Extract the [X, Y] coordinate from the center of the cell holding the provided text.  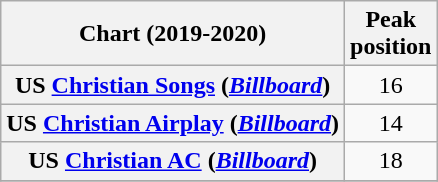
Peak position [391, 34]
US Christian Airplay (Billboard) [173, 123]
18 [391, 161]
14 [391, 123]
US Christian AC (Billboard) [173, 161]
Chart (2019-2020) [173, 34]
16 [391, 85]
US Christian Songs (Billboard) [173, 85]
